For the text-containing cell, return its midpoint in [x, y] coordinate format. 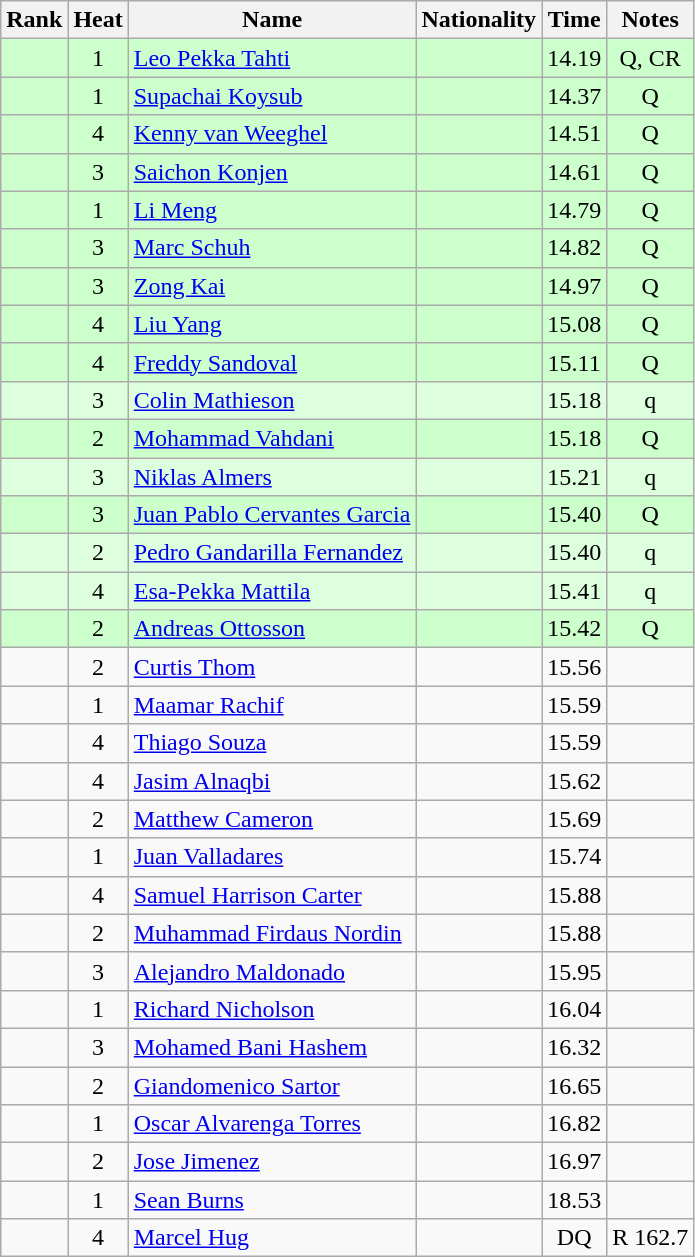
Notes [650, 20]
Alejandro Maldonado [272, 971]
Q, CR [650, 58]
16.97 [574, 1162]
R 162.7 [650, 1238]
Niklas Almers [272, 477]
Nationality [479, 20]
Heat [98, 20]
15.62 [574, 781]
15.74 [574, 857]
16.65 [574, 1085]
14.37 [574, 96]
Freddy Sandoval [272, 362]
Samuel Harrison Carter [272, 895]
Name [272, 20]
Thiago Souza [272, 743]
Andreas Ottosson [272, 629]
15.08 [574, 324]
14.97 [574, 286]
Supachai Koysub [272, 96]
Liu Yang [272, 324]
14.51 [574, 134]
15.11 [574, 362]
16.82 [574, 1124]
Matthew Cameron [272, 819]
Sean Burns [272, 1200]
Juan Pablo Cervantes Garcia [272, 515]
Rank [34, 20]
14.79 [574, 210]
Richard Nicholson [272, 1009]
16.04 [574, 1009]
Jasim Alnaqbi [272, 781]
Marcel Hug [272, 1238]
Mohamed Bani Hashem [272, 1047]
14.61 [574, 172]
14.82 [574, 248]
18.53 [574, 1200]
16.32 [574, 1047]
Curtis Thom [272, 667]
Pedro Gandarilla Fernandez [272, 553]
Kenny van Weeghel [272, 134]
Muhammad Firdaus Nordin [272, 933]
Marc Schuh [272, 248]
15.21 [574, 477]
Saichon Konjen [272, 172]
15.42 [574, 629]
Zong Kai [272, 286]
Giandomenico Sartor [272, 1085]
Esa-Pekka Mattila [272, 591]
15.41 [574, 591]
Colin Mathieson [272, 400]
Juan Valladares [272, 857]
Time [574, 20]
14.19 [574, 58]
Oscar Alvarenga Torres [272, 1124]
Mohammad Vahdani [272, 438]
Jose Jimenez [272, 1162]
Li Meng [272, 210]
15.69 [574, 819]
15.56 [574, 667]
Leo Pekka Tahti [272, 58]
15.95 [574, 971]
DQ [574, 1238]
Maamar Rachif [272, 705]
